Provide the (X, Y) coordinate of the cell's center where the given text is located.  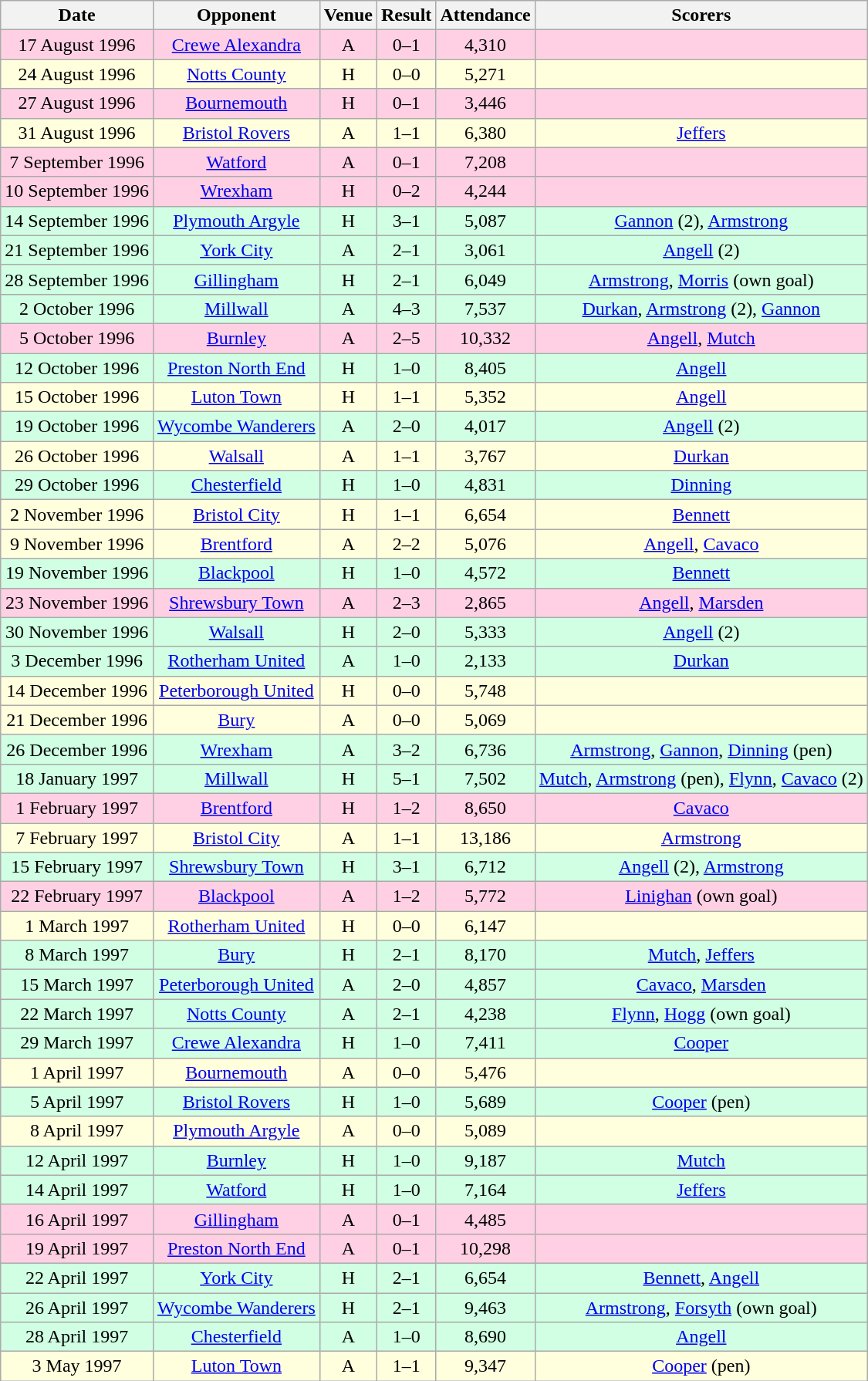
5 October 1996 (77, 338)
15 March 1997 (77, 984)
Flynn, Hogg (own goal) (701, 1014)
26 December 1996 (77, 749)
5,076 (485, 544)
19 November 1996 (77, 573)
8,405 (485, 368)
7 February 1997 (77, 837)
12 April 1997 (77, 1160)
21 December 1996 (77, 720)
Mutch, Armstrong (pen), Flynn, Cavaco (2) (701, 778)
24 August 1996 (77, 74)
5,476 (485, 1072)
22 April 1997 (77, 1278)
4–3 (406, 309)
1 April 1997 (77, 1072)
28 April 1997 (77, 1337)
Armstrong, Forsyth (own goal) (701, 1308)
Mutch, Jeffers (701, 955)
4,831 (485, 485)
Attendance (485, 15)
Linighan (own goal) (701, 896)
5,069 (485, 720)
18 January 1997 (77, 778)
29 March 1997 (77, 1043)
4,485 (485, 1219)
22 February 1997 (77, 896)
3 May 1997 (77, 1366)
4,017 (485, 427)
31 August 1996 (77, 133)
19 April 1997 (77, 1248)
2–3 (406, 603)
8,650 (485, 808)
Mutch (701, 1160)
4,857 (485, 984)
Angell, Cavaco (701, 544)
Venue (348, 15)
3 December 1996 (77, 661)
10 September 1996 (77, 191)
5,352 (485, 397)
Angell, Marsden (701, 603)
1 March 1997 (77, 926)
5,772 (485, 896)
0–2 (406, 191)
Angell (2), Armstrong (701, 867)
3,767 (485, 456)
14 September 1996 (77, 221)
19 October 1996 (77, 427)
Armstrong (701, 837)
Dinning (701, 485)
6,736 (485, 749)
7,411 (485, 1043)
5,333 (485, 632)
7,164 (485, 1190)
Cavaco (701, 808)
6,712 (485, 867)
Durkan, Armstrong (2), Gannon (701, 309)
8,690 (485, 1337)
5,748 (485, 690)
30 November 1996 (77, 632)
4,238 (485, 1014)
5–1 (406, 778)
8 March 1997 (77, 955)
8 April 1997 (77, 1131)
5 April 1997 (77, 1102)
7 September 1996 (77, 162)
5,087 (485, 221)
10,332 (485, 338)
14 April 1997 (77, 1190)
4,572 (485, 573)
15 October 1996 (77, 397)
17 August 1996 (77, 45)
Date (77, 15)
2–2 (406, 544)
2,865 (485, 603)
Cavaco, Marsden (701, 984)
26 October 1996 (77, 456)
15 February 1997 (77, 867)
Cooper (701, 1043)
7,537 (485, 309)
5,089 (485, 1131)
7,502 (485, 778)
23 November 1996 (77, 603)
12 October 1996 (77, 368)
9,187 (485, 1160)
Bennett, Angell (701, 1278)
2–5 (406, 338)
22 March 1997 (77, 1014)
9,463 (485, 1308)
6,049 (485, 279)
Angell, Mutch (701, 338)
2 October 1996 (77, 309)
9,347 (485, 1366)
5,271 (485, 74)
14 December 1996 (77, 690)
2,133 (485, 661)
6,380 (485, 133)
29 October 1996 (77, 485)
4,310 (485, 45)
21 September 1996 (77, 250)
10,298 (485, 1248)
5,689 (485, 1102)
Gannon (2), Armstrong (701, 221)
Armstrong, Morris (own goal) (701, 279)
9 November 1996 (77, 544)
Armstrong, Gannon, Dinning (pen) (701, 749)
3,061 (485, 250)
Opponent (236, 15)
6,147 (485, 926)
26 April 1997 (77, 1308)
3,446 (485, 103)
28 September 1996 (77, 279)
2 November 1996 (77, 515)
8,170 (485, 955)
1 February 1997 (77, 808)
13,186 (485, 837)
Scorers (701, 15)
4,244 (485, 191)
16 April 1997 (77, 1219)
27 August 1996 (77, 103)
Result (406, 15)
3–2 (406, 749)
7,208 (485, 162)
